Detect which cell encompasses the target text, then output its [x, y] center coordinate. 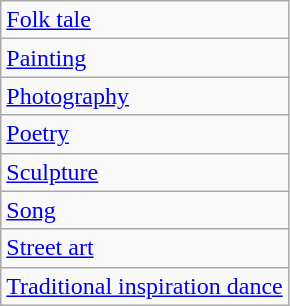
Song [144, 210]
Street art [144, 248]
Sculpture [144, 172]
Folk tale [144, 20]
Poetry [144, 134]
Traditional inspiration dance [144, 286]
Photography [144, 96]
Painting [144, 58]
